Scan for the cell matching the given text and deliver its [X, Y] coordinate at center. 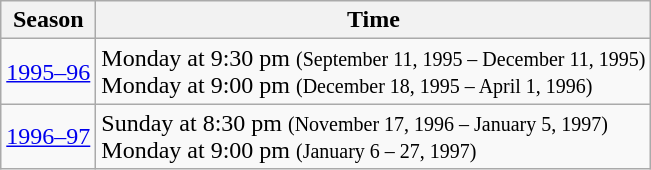
1995–96 [48, 72]
Monday at 9:30 pm (September 11, 1995 – December 11, 1995)Monday at 9:00 pm (December 18, 1995 – April 1, 1996) [374, 72]
Time [374, 20]
1996–97 [48, 136]
Season [48, 20]
Sunday at 8:30 pm (November 17, 1996 – January 5, 1997)Monday at 9:00 pm (January 6 – 27, 1997) [374, 136]
